Find where the given text appears and provide that cell's center as (X, Y) coordinate. 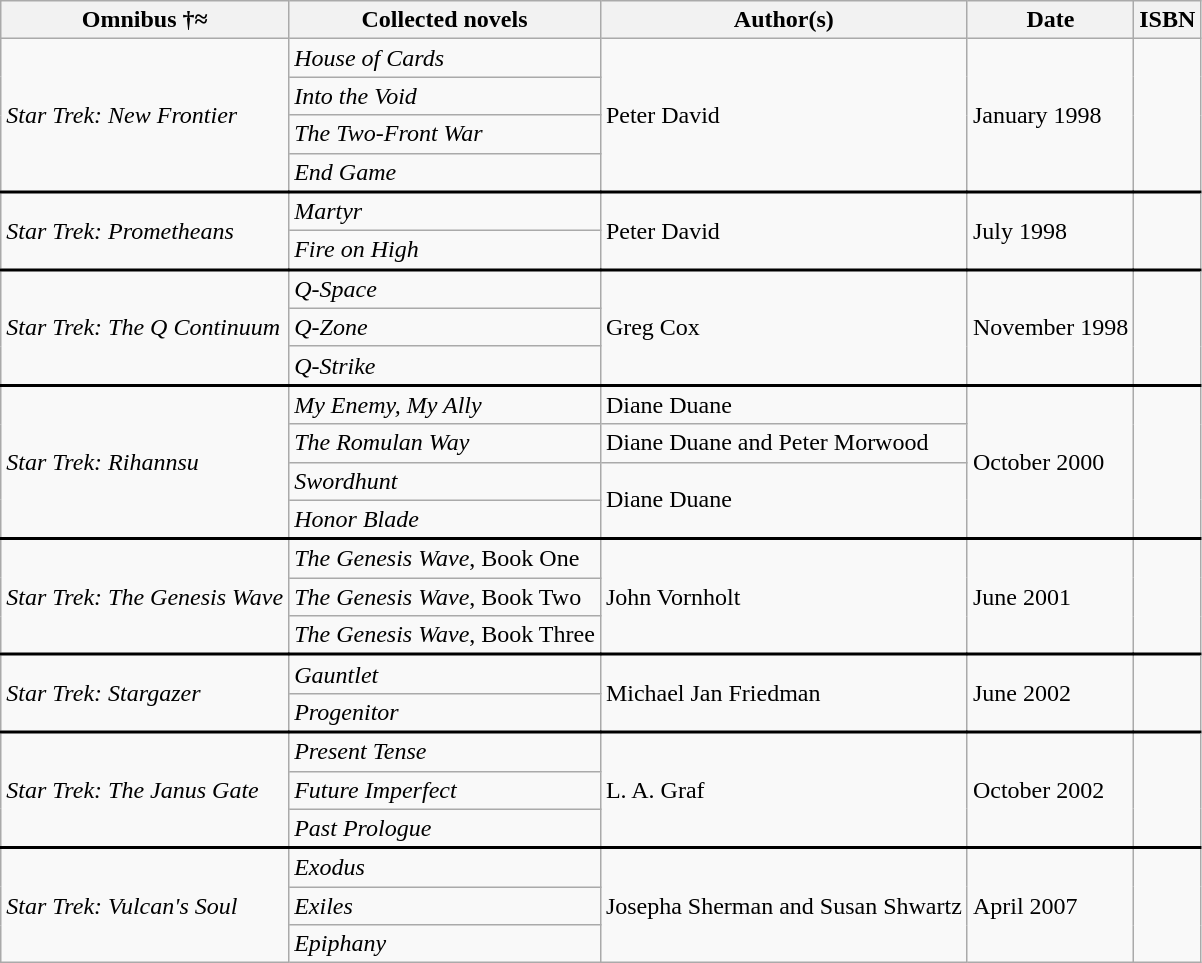
The Genesis Wave, Book Three (445, 636)
John Vornholt (784, 597)
Honor Blade (445, 520)
Q-Strike (445, 366)
My Enemy, My Ally (445, 404)
January 1998 (1050, 116)
June 2002 (1050, 694)
Progenitor (445, 712)
Michael Jan Friedman (784, 694)
Epiphany (445, 944)
House of Cards (445, 58)
April 2007 (1050, 906)
Star Trek: Prometheans (145, 231)
Gauntlet (445, 674)
Omnibus †≈ (145, 20)
Past Prologue (445, 828)
Josepha Sherman and Susan Shwartz (784, 906)
Date (1050, 20)
The Romulan Way (445, 443)
Present Tense (445, 752)
ISBN (1168, 20)
Exiles (445, 906)
June 2001 (1050, 597)
The Genesis Wave, Book Two (445, 597)
End Game (445, 172)
Author(s) (784, 20)
The Genesis Wave, Book One (445, 558)
Exodus (445, 868)
Future Imperfect (445, 790)
Star Trek: Rihannsu (145, 462)
Fire on High (445, 250)
Q-Zone (445, 327)
Collected novels (445, 20)
Swordhunt (445, 481)
Star Trek: The Q Continuum (145, 327)
Martyr (445, 212)
Star Trek: New Frontier (145, 116)
Into the Void (445, 96)
Star Trek: The Genesis Wave (145, 597)
Star Trek: The Janus Gate (145, 790)
Q-Space (445, 288)
November 1998 (1050, 327)
October 2000 (1050, 462)
October 2002 (1050, 790)
Diane Duane and Peter Morwood (784, 443)
Star Trek: Vulcan's Soul (145, 906)
The Two-Front War (445, 134)
Star Trek: Stargazer (145, 694)
L. A. Graf (784, 790)
July 1998 (1050, 231)
Greg Cox (784, 327)
